Return (x, y) of the center of cell containing provided text 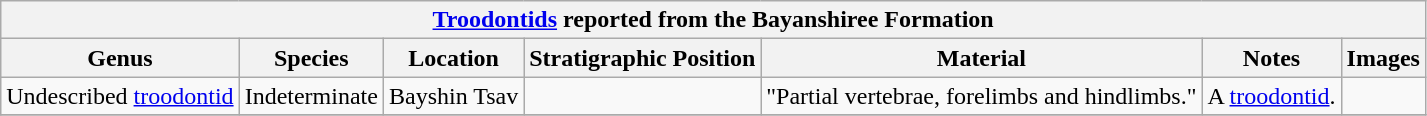
Undescribed troodontid (120, 96)
Notes (1272, 58)
Species (311, 58)
Indeterminate (311, 96)
Genus (120, 58)
Bayshin Tsav (453, 96)
Images (1383, 58)
Material (982, 58)
"Partial vertebrae, forelimbs and hindlimbs." (982, 96)
Location (453, 58)
A troodontid. (1272, 96)
Troodontids reported from the Bayanshiree Formation (714, 20)
Stratigraphic Position (642, 58)
